Identify which cell holds the provided text, then report its (x, y) central coordinate. 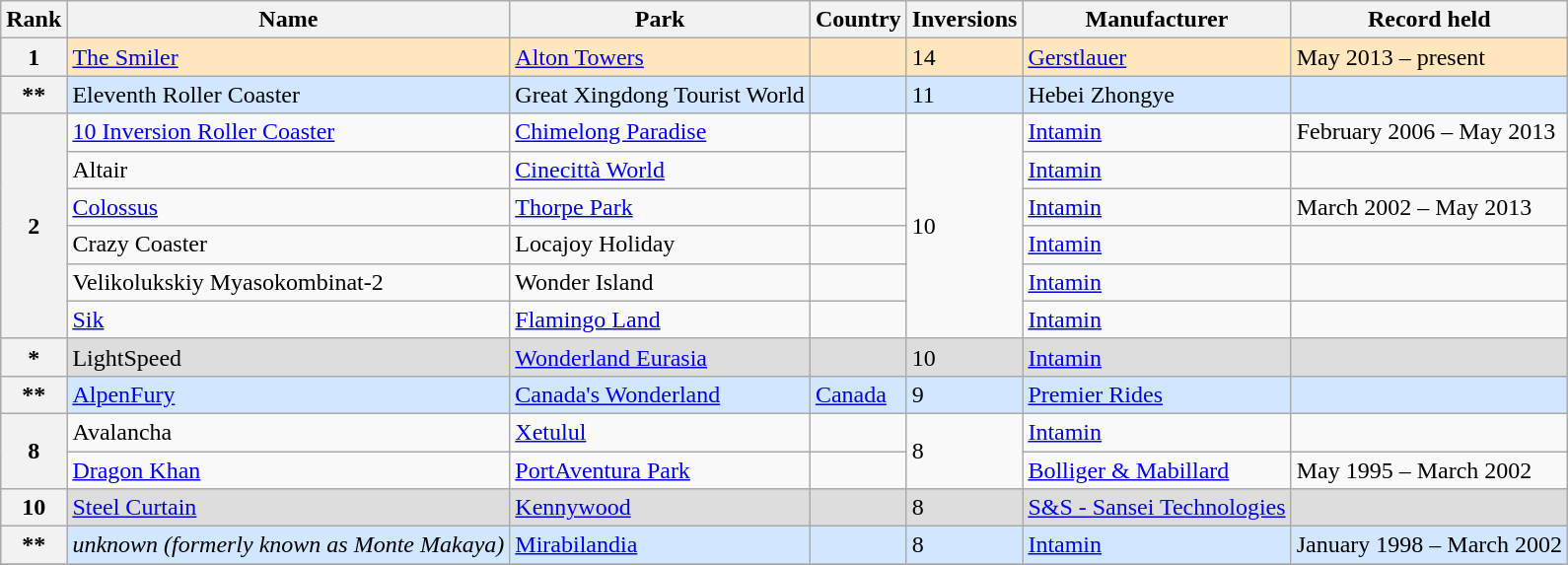
2 (34, 226)
Altair (288, 170)
Chimelong Paradise (661, 132)
LightSpeed (288, 357)
Park (661, 20)
14 (964, 57)
Locajoy Holiday (661, 245)
PortAventura Park (661, 470)
Great Xingdong Tourist World (661, 95)
Thorpe Park (661, 207)
February 2006 – May 2013 (1429, 132)
Hebei Zhongye (1157, 95)
Cinecittà World (661, 170)
January 1998 – March 2002 (1429, 545)
Rank (34, 20)
Gerstlauer (1157, 57)
May 2013 – present (1429, 57)
Inversions (964, 20)
11 (964, 95)
Velikolukskiy Myasokombinat-2 (288, 282)
Dragon Khan (288, 470)
10 Inversion Roller Coaster (288, 132)
Wonder Island (661, 282)
Record held (1429, 20)
March 2002 – May 2013 (1429, 207)
Colossus (288, 207)
Name (288, 20)
9 (964, 394)
Wonderland Eurasia (661, 357)
Flamingo Land (661, 319)
Country (858, 20)
Canada (858, 394)
Crazy Coaster (288, 245)
Manufacturer (1157, 20)
1 (34, 57)
Kennywood (661, 508)
Premier Rides (1157, 394)
S&S - Sansei Technologies (1157, 508)
AlpenFury (288, 394)
Avalancha (288, 432)
Alton Towers (661, 57)
May 1995 – March 2002 (1429, 470)
Xetulul (661, 432)
Bolliger & Mabillard (1157, 470)
Steel Curtain (288, 508)
Canada's Wonderland (661, 394)
unknown (formerly known as Monte Makaya) (288, 545)
Eleventh Roller Coaster (288, 95)
Sik (288, 319)
Mirabilandia (661, 545)
* (34, 357)
The Smiler (288, 57)
